Return (x, y) of the center of cell containing provided text 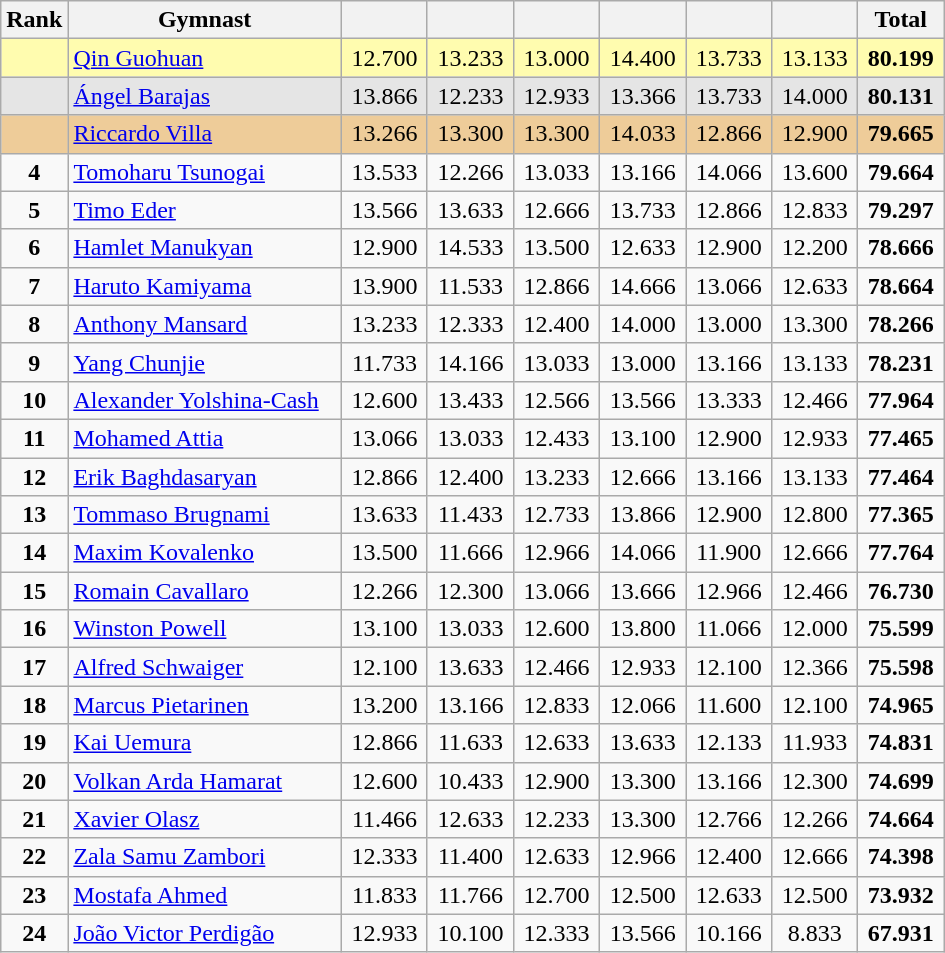
13.366 (643, 96)
Anthony Mansard (205, 324)
78.231 (901, 362)
4 (34, 172)
Alfred Schwaiger (205, 667)
12.433 (557, 438)
73.932 (901, 895)
12.000 (815, 629)
74.398 (901, 857)
12.200 (815, 248)
74.831 (901, 743)
11.900 (729, 553)
Volkan Arda Hamarat (205, 781)
79.297 (901, 210)
77.764 (901, 553)
13.900 (384, 286)
Alexander Yolshina-Cash (205, 400)
Hamlet Manukyan (205, 248)
12 (34, 477)
80.199 (901, 58)
11.066 (729, 629)
17 (34, 667)
Yang Chunjie (205, 362)
9 (34, 362)
13.533 (384, 172)
10.100 (470, 933)
75.598 (901, 667)
Qin Guohuan (205, 58)
Total (901, 20)
Xavier Olasz (205, 819)
Mohamed Attia (205, 438)
8 (34, 324)
Tommaso Brugnami (205, 515)
11.833 (384, 895)
77.964 (901, 400)
Mostafa Ahmed (205, 895)
Kai Uemura (205, 743)
78.666 (901, 248)
23 (34, 895)
11.533 (470, 286)
12.766 (729, 819)
14.533 (470, 248)
24 (34, 933)
João Victor Perdigão (205, 933)
12.066 (643, 705)
15 (34, 591)
Rank (34, 20)
11.400 (470, 857)
Haruto Kamiyama (205, 286)
10.433 (470, 781)
19 (34, 743)
12.366 (815, 667)
74.699 (901, 781)
13.333 (729, 400)
11.666 (470, 553)
77.464 (901, 477)
14 (34, 553)
14.166 (470, 362)
80.131 (901, 96)
13.800 (643, 629)
6 (34, 248)
78.664 (901, 286)
11.633 (470, 743)
67.931 (901, 933)
Erik Baghdasaryan (205, 477)
13.666 (643, 591)
12.133 (729, 743)
8.833 (815, 933)
16 (34, 629)
11.766 (470, 895)
11.600 (729, 705)
Maxim Kovalenko (205, 553)
11.933 (815, 743)
14.666 (643, 286)
20 (34, 781)
79.665 (901, 134)
78.266 (901, 324)
13.600 (815, 172)
12.566 (557, 400)
12.800 (815, 515)
7 (34, 286)
75.599 (901, 629)
Winston Powell (205, 629)
11.433 (470, 515)
10 (34, 400)
Riccardo Villa (205, 134)
76.730 (901, 591)
13 (34, 515)
11 (34, 438)
11.733 (384, 362)
18 (34, 705)
Zala Samu Zambori (205, 857)
14.400 (643, 58)
74.965 (901, 705)
Gymnast (205, 20)
Romain Cavallaro (205, 591)
77.365 (901, 515)
12.733 (557, 515)
13.433 (470, 400)
77.465 (901, 438)
Timo Eder (205, 210)
11.466 (384, 819)
5 (34, 210)
14.033 (643, 134)
22 (34, 857)
79.664 (901, 172)
21 (34, 819)
10.166 (729, 933)
13.200 (384, 705)
74.664 (901, 819)
Tomoharu Tsunogai (205, 172)
13.266 (384, 134)
Marcus Pietarinen (205, 705)
Ángel Barajas (205, 96)
